From the cell containing the given text, extract its center point as (x, y) coordinate. 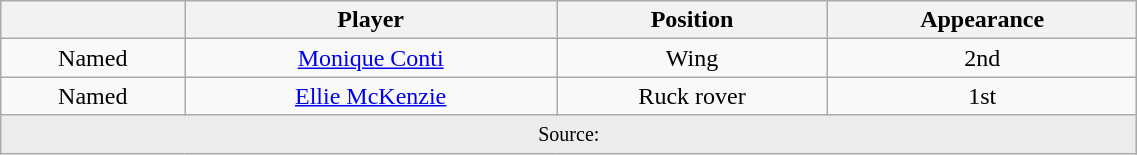
Wing (692, 58)
Ellie McKenzie (371, 96)
Appearance (982, 20)
Ruck rover (692, 96)
2nd (982, 58)
Player (371, 20)
Position (692, 20)
1st (982, 96)
Monique Conti (371, 58)
Source: (569, 134)
